Provide the (X, Y) coordinate of the cell's center where the given text is located.  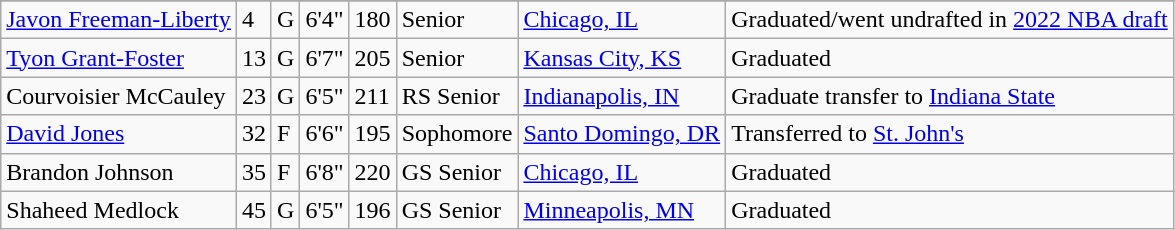
Transferred to St. John's (950, 134)
180 (372, 20)
205 (372, 58)
4 (254, 20)
Santo Domingo, DR (622, 134)
Tyon Grant-Foster (119, 58)
35 (254, 172)
13 (254, 58)
23 (254, 96)
Shaheed Medlock (119, 210)
David Jones (119, 134)
45 (254, 210)
RS Senior (457, 96)
6'4" (324, 20)
Brandon Johnson (119, 172)
Javon Freeman-Liberty (119, 20)
196 (372, 210)
Minneapolis, MN (622, 210)
220 (372, 172)
Courvoisier McCauley (119, 96)
Sophomore (457, 134)
Graduated/went undrafted in 2022 NBA draft (950, 20)
Indianapolis, IN (622, 96)
6'6" (324, 134)
Graduate transfer to Indiana State (950, 96)
6'7" (324, 58)
Kansas City, KS (622, 58)
6'8" (324, 172)
32 (254, 134)
211 (372, 96)
195 (372, 134)
